Detect which cell encompasses the target text, then output its (x, y) center coordinate. 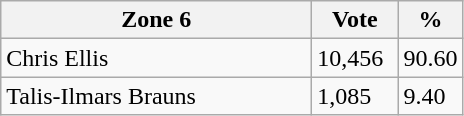
10,456 (355, 58)
Zone 6 (156, 20)
9.40 (430, 96)
Talis-Ilmars Brauns (156, 96)
1,085 (355, 96)
Chris Ellis (156, 58)
Vote (355, 20)
% (430, 20)
90.60 (430, 58)
